From the cell containing the given text, extract its center point as (x, y) coordinate. 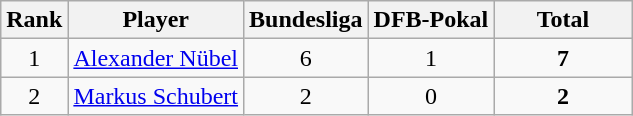
Total (564, 20)
Bundesliga (306, 20)
Rank (34, 20)
DFB-Pokal (431, 20)
Alexander Nübel (156, 58)
6 (306, 58)
Markus Schubert (156, 96)
7 (564, 58)
0 (431, 96)
Player (156, 20)
